Scan for the cell matching the given text and deliver its [x, y] coordinate at center. 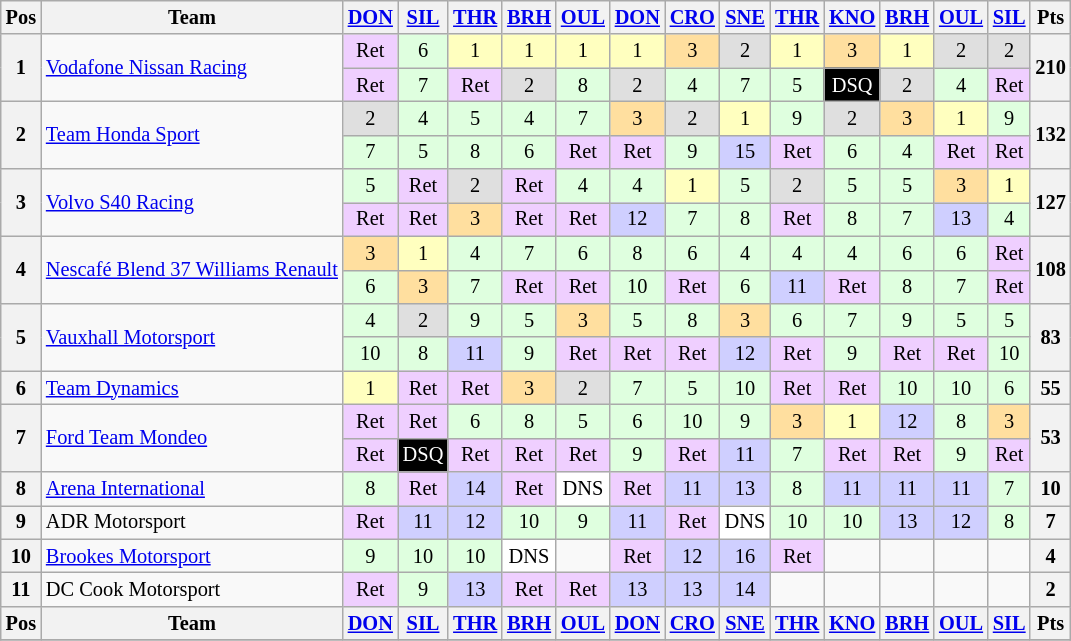
Vauxhall Motorsport [192, 336]
Ford Team Mondeo [192, 438]
Brookes Motorsport [192, 556]
132 [1050, 134]
15 [745, 152]
108 [1050, 270]
55 [1050, 388]
Nescafé Blend 37 Williams Renault [192, 270]
Vodafone Nissan Racing [192, 68]
16 [745, 556]
Arena International [192, 489]
53 [1050, 438]
210 [1050, 68]
83 [1050, 336]
127 [1050, 202]
DC Cook Motorsport [192, 589]
Team Honda Sport [192, 134]
Volvo S40 Racing [192, 202]
ADR Motorsport [192, 522]
Team Dynamics [192, 388]
